Determine the [X, Y] coordinate at the center of the cell enclosing the given text.  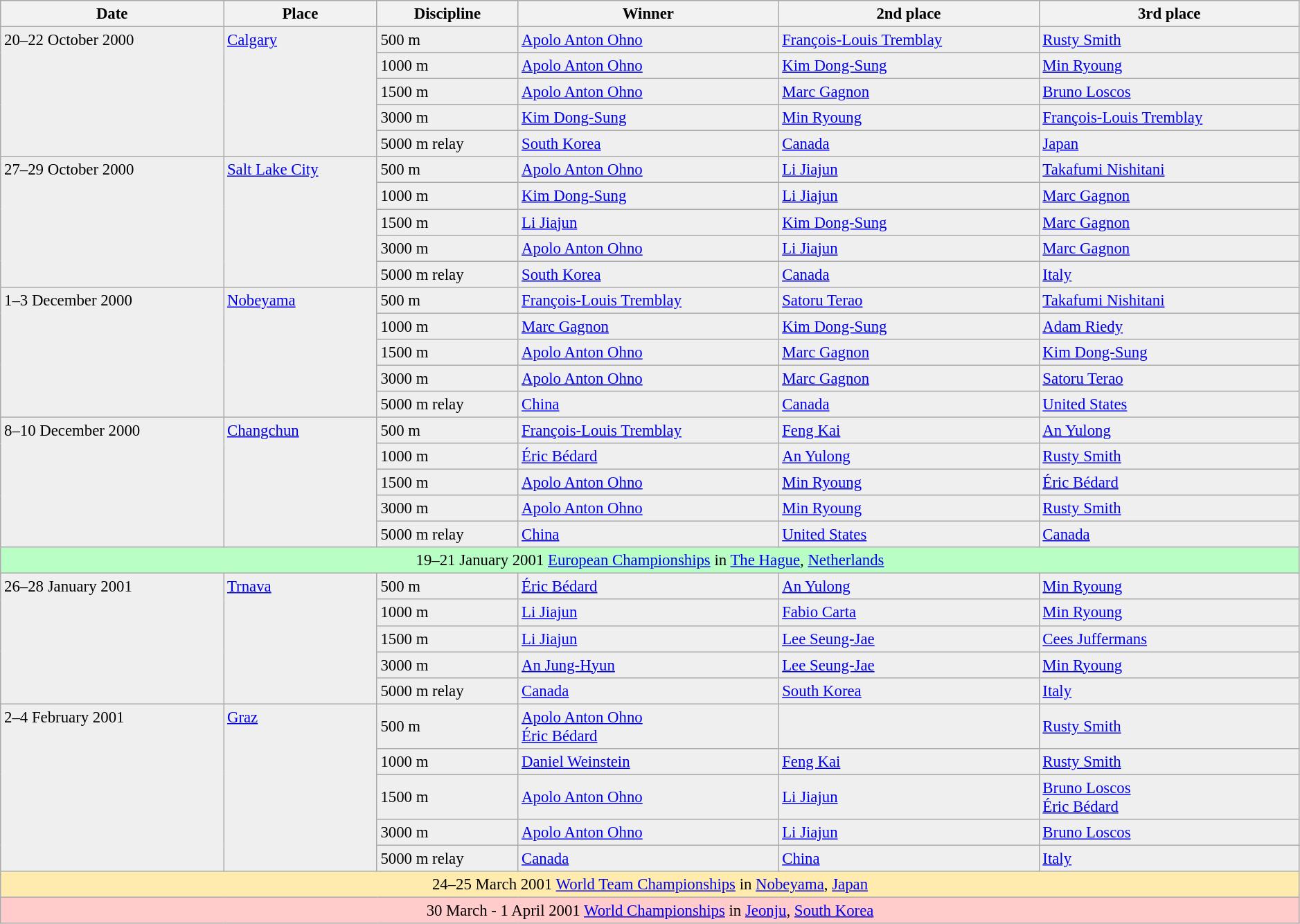
Discipline [447, 14]
Date [112, 14]
3rd place [1169, 14]
20–22 October 2000 [112, 91]
Fabio Carta [909, 612]
Calgary [301, 91]
Place [301, 14]
8–10 December 2000 [112, 482]
Trnava [301, 639]
Daniel Weinstein [648, 761]
Bruno Loscos Éric Bédard [1169, 797]
Nobeyama [301, 352]
30 March - 1 April 2001 World Championships in Jeonju, South Korea [650, 910]
26–28 January 2001 [112, 639]
2–4 February 2001 [112, 788]
Adam Riedy [1169, 326]
2nd place [909, 14]
Cees Juffermans [1169, 639]
19–21 January 2001 European Championships in The Hague, Netherlands [650, 560]
An Jung-Hyun [648, 665]
Japan [1169, 144]
Graz [301, 788]
24–25 March 2001 World Team Championships in Nobeyama, Japan [650, 885]
Winner [648, 14]
Salt Lake City [301, 222]
Apolo Anton Ohno Éric Bédard [648, 726]
1–3 December 2000 [112, 352]
27–29 October 2000 [112, 222]
Changchun [301, 482]
